Output the (x, y) coordinate of the center of the cell containing the given text.  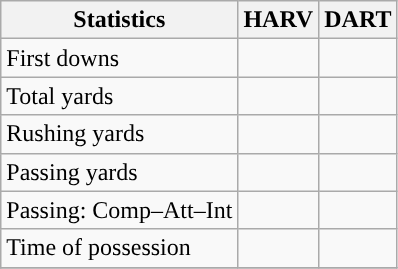
HARV (278, 20)
Time of possession (120, 248)
Total yards (120, 96)
Rushing yards (120, 134)
First downs (120, 58)
Statistics (120, 20)
Passing yards (120, 172)
Passing: Comp–Att–Int (120, 210)
DART (358, 20)
